Capture the cell that displays the provided text and extract its (X, Y) central coordinate. 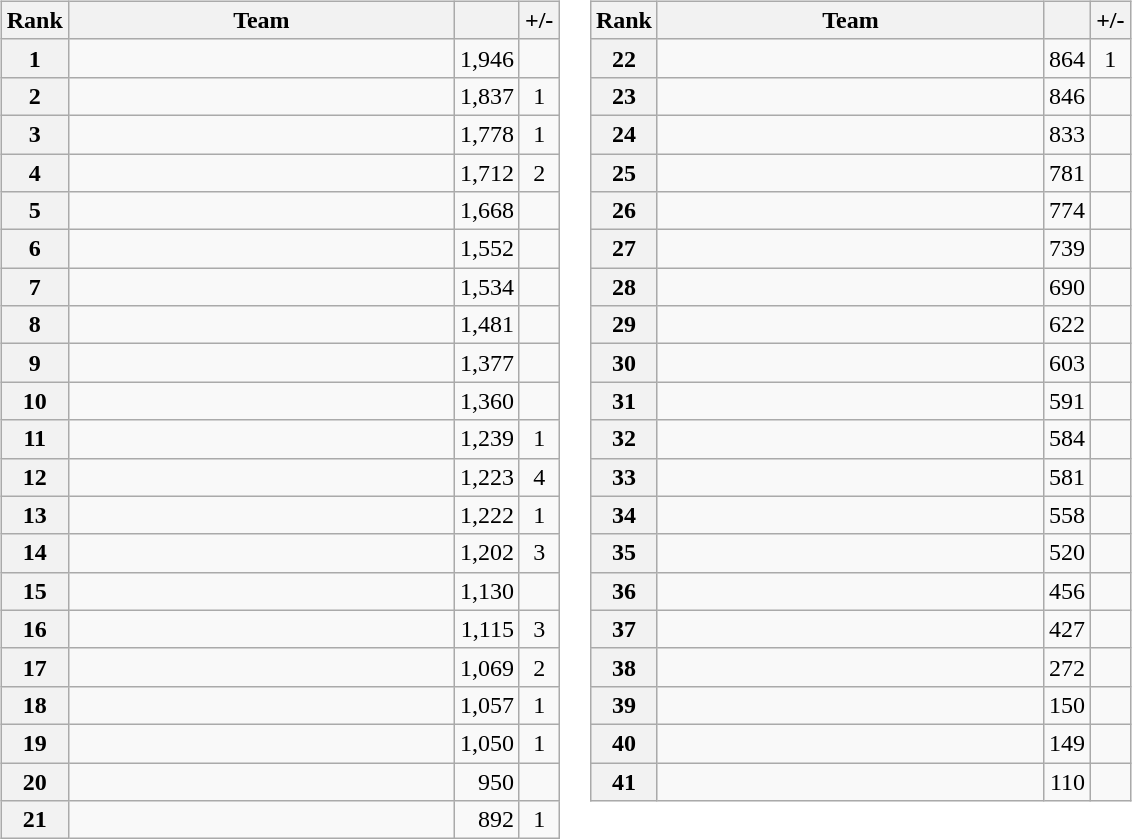
25 (624, 173)
7 (34, 287)
1,360 (486, 401)
18 (34, 705)
1,946 (486, 58)
1,222 (486, 515)
21 (34, 820)
9 (34, 363)
1,534 (486, 287)
29 (624, 325)
12 (34, 477)
1,668 (486, 211)
37 (624, 629)
833 (1068, 134)
603 (1068, 363)
26 (624, 211)
1,202 (486, 553)
13 (34, 515)
581 (1068, 477)
24 (624, 134)
8 (34, 325)
456 (1068, 591)
22 (624, 58)
16 (34, 629)
41 (624, 781)
1,069 (486, 667)
739 (1068, 249)
1,377 (486, 363)
30 (624, 363)
1,837 (486, 96)
23 (624, 96)
272 (1068, 667)
19 (34, 743)
110 (1068, 781)
892 (486, 820)
36 (624, 591)
591 (1068, 401)
622 (1068, 325)
10 (34, 401)
5 (34, 211)
20 (34, 781)
1,552 (486, 249)
14 (34, 553)
27 (624, 249)
1,778 (486, 134)
40 (624, 743)
6 (34, 249)
781 (1068, 173)
17 (34, 667)
690 (1068, 287)
1,712 (486, 173)
1,057 (486, 705)
427 (1068, 629)
31 (624, 401)
28 (624, 287)
32 (624, 439)
15 (34, 591)
11 (34, 439)
150 (1068, 705)
38 (624, 667)
846 (1068, 96)
520 (1068, 553)
864 (1068, 58)
584 (1068, 439)
33 (624, 477)
774 (1068, 211)
35 (624, 553)
149 (1068, 743)
1,223 (486, 477)
1,481 (486, 325)
1,115 (486, 629)
558 (1068, 515)
39 (624, 705)
1,050 (486, 743)
1,239 (486, 439)
950 (486, 781)
34 (624, 515)
1,130 (486, 591)
